Return the (x, y) coordinate for the center point of the cell that contains the specified text.  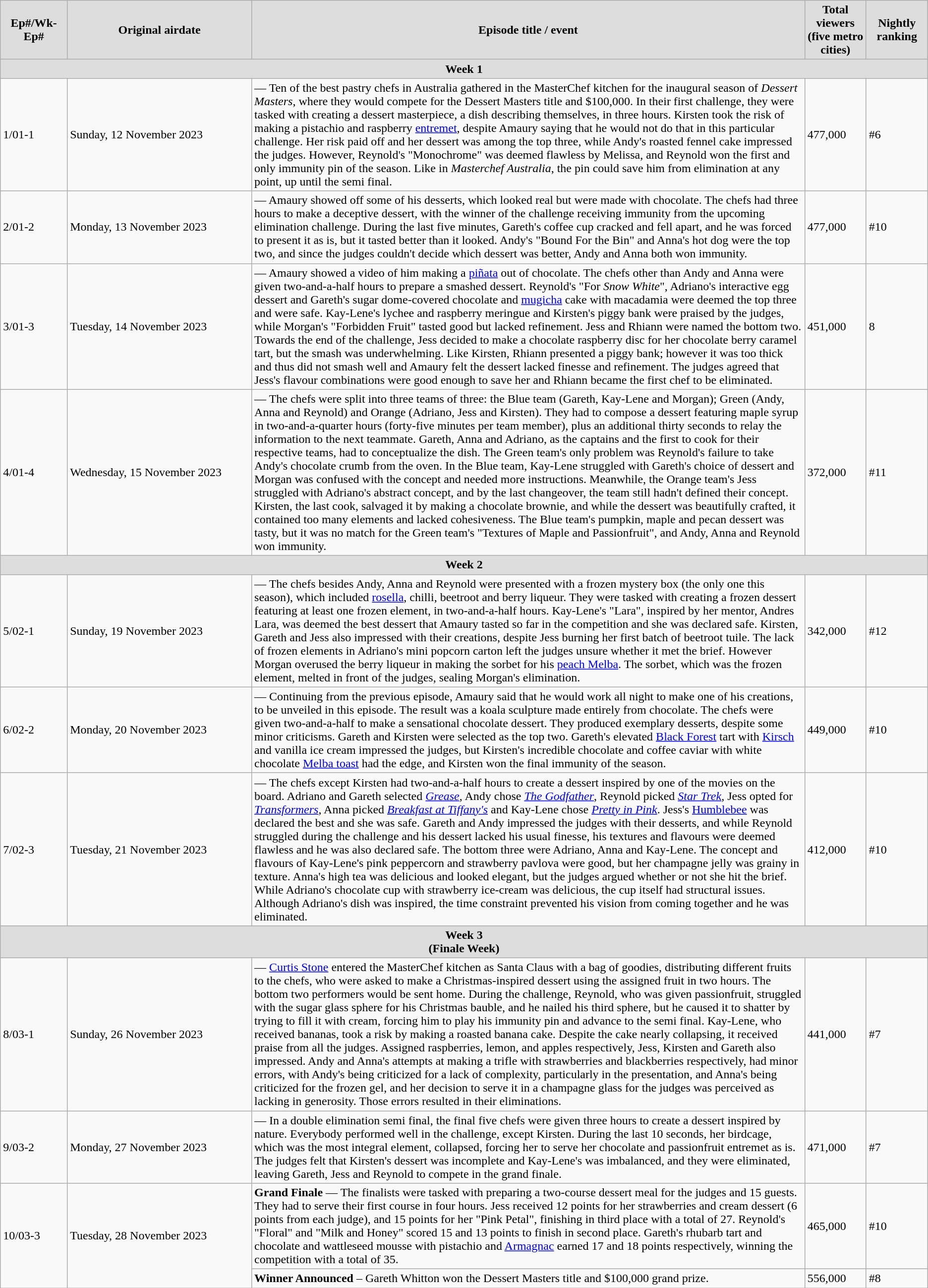
Week 1 (464, 69)
Episode title / event (528, 30)
#6 (897, 135)
Sunday, 12 November 2023 (160, 135)
Monday, 13 November 2023 (160, 227)
451,000 (835, 326)
Nightly ranking (897, 30)
342,000 (835, 631)
Monday, 27 November 2023 (160, 1147)
449,000 (835, 730)
Ep#/Wk-Ep# (34, 30)
Week 2 (464, 565)
Week 3(Finale Week) (464, 941)
3/01-3 (34, 326)
#11 (897, 472)
5/02-1 (34, 631)
556,000 (835, 1279)
Tuesday, 28 November 2023 (160, 1236)
441,000 (835, 1034)
#8 (897, 1279)
372,000 (835, 472)
Tuesday, 14 November 2023 (160, 326)
Sunday, 19 November 2023 (160, 631)
412,000 (835, 849)
1/01-1 (34, 135)
465,000 (835, 1226)
Total viewers (five metro cities) (835, 30)
Tuesday, 21 November 2023 (160, 849)
Original airdate (160, 30)
8/03-1 (34, 1034)
9/03-2 (34, 1147)
10/03-3 (34, 1236)
2/01-2 (34, 227)
Wednesday, 15 November 2023 (160, 472)
8 (897, 326)
4/01-4 (34, 472)
6/02-2 (34, 730)
Monday, 20 November 2023 (160, 730)
Winner Announced – Gareth Whitton won the Dessert Masters title and $100,000 grand prize. (528, 1279)
Sunday, 26 November 2023 (160, 1034)
7/02-3 (34, 849)
471,000 (835, 1147)
#12 (897, 631)
